Return (x, y) of the center of cell containing provided text 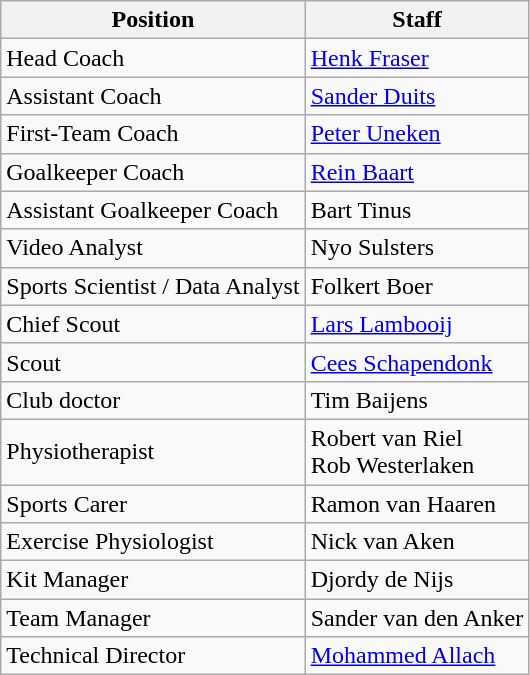
Nick van Aken (417, 542)
Sports Scientist / Data Analyst (153, 286)
Rein Baart (417, 172)
Djordy de Nijs (417, 580)
Scout (153, 362)
Folkert Boer (417, 286)
Sander van den Anker (417, 618)
Nyo Sulsters (417, 248)
Assistant Goalkeeper Coach (153, 210)
Club doctor (153, 400)
Tim Baijens (417, 400)
Henk Fraser (417, 58)
Video Analyst (153, 248)
Chief Scout (153, 324)
Team Manager (153, 618)
Position (153, 20)
Mohammed Allach (417, 656)
Peter Uneken (417, 134)
Head Coach (153, 58)
Exercise Physiologist (153, 542)
Robert van Riel Rob Westerlaken (417, 452)
Sports Carer (153, 503)
Lars Lambooij (417, 324)
Staff (417, 20)
Sander Duits (417, 96)
Cees Schapendonk (417, 362)
Physiotherapist (153, 452)
First-Team Coach (153, 134)
Kit Manager (153, 580)
Goalkeeper Coach (153, 172)
Technical Director (153, 656)
Ramon van Haaren (417, 503)
Assistant Coach (153, 96)
Bart Tinus (417, 210)
